Search for the cell housing the specified text and yield its (X, Y) center coordinate. 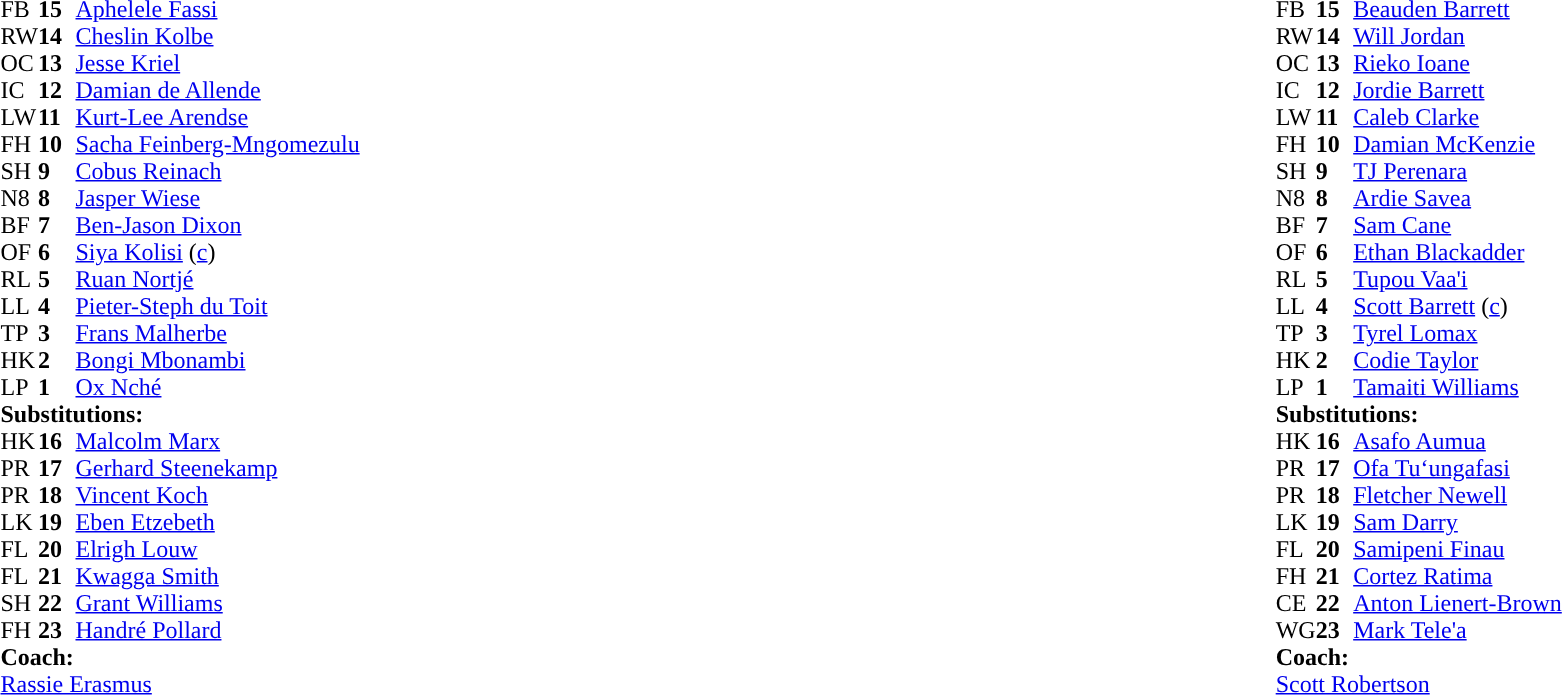
Tyrel Lomax (1458, 334)
Codie Taylor (1458, 360)
Malcolm Marx (218, 442)
Kwagga Smith (218, 576)
Jasper Wiese (218, 198)
Will Jordan (1458, 36)
Mark Tele'a (1458, 630)
Jesse Kriel (218, 64)
Frans Malherbe (218, 334)
Ardie Savea (1458, 198)
Pieter-Steph du Toit (218, 306)
Jordie Barrett (1458, 90)
Cortez Ratima (1458, 576)
Kurt-Lee Arendse (218, 118)
Vincent Koch (218, 496)
Tupou Vaa'i (1458, 280)
Anton Lienert-Brown (1458, 604)
Scott Barrett (c) (1458, 306)
Ben-Jason Dixon (218, 226)
Grant Williams (218, 604)
Ruan Nortjé (218, 280)
Tamaiti Williams (1458, 388)
Handré Pollard (218, 630)
Damian McKenzie (1458, 144)
Cheslin Kolbe (218, 36)
Elrigh Louw (218, 550)
Ox Nché (218, 388)
WG (1296, 630)
Ofa Tuʻungafasi (1458, 468)
Gerhard Steenekamp (218, 468)
Samipeni Finau (1458, 550)
Sam Cane (1458, 226)
Sam Darry (1458, 522)
Ethan Blackadder (1458, 252)
Cobus Reinach (218, 172)
Damian de Allende (218, 90)
Siya Kolisi (c) (218, 252)
Bongi Mbonambi (218, 360)
TJ Perenara (1458, 172)
Eben Etzebeth (218, 522)
CE (1296, 604)
Asafo Aumua (1458, 442)
Caleb Clarke (1458, 118)
Sacha Feinberg-Mngomezulu (218, 144)
Fletcher Newell (1458, 496)
Rieko Ioane (1458, 64)
